Pinpoint the cell where the given text exists, returning its (X, Y) midpoint coordinate. 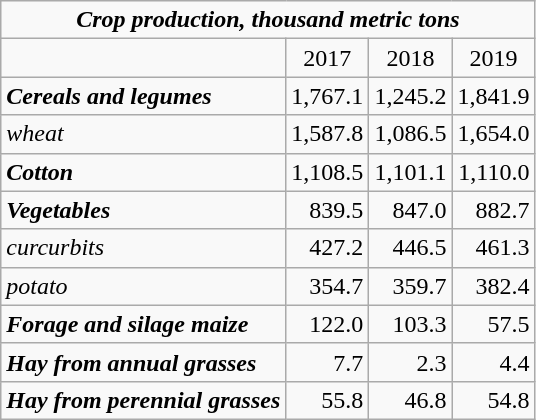
potato (144, 286)
882.7 (494, 210)
2019 (494, 58)
461.3 (494, 248)
46.8 (410, 400)
354.7 (328, 286)
382.4 (494, 286)
7.7 (328, 362)
Hay from annual grasses (144, 362)
Hay from perennial grasses (144, 400)
57.5 (494, 324)
359.7 (410, 286)
122.0 (328, 324)
54.8 (494, 400)
Cotton (144, 172)
427.2 (328, 248)
2017 (328, 58)
1,654.0 (494, 134)
847.0 (410, 210)
Cereals and legumes (144, 96)
1,767.1 (328, 96)
2018 (410, 58)
Crop production, thousand metric tons (268, 20)
1,245.2 (410, 96)
1,108.5 (328, 172)
1,841.9 (494, 96)
1,110.0 (494, 172)
Vegetables (144, 210)
1,587.8 (328, 134)
Forage and silage maize (144, 324)
2.3 (410, 362)
55.8 (328, 400)
1,101.1 (410, 172)
wheat (144, 134)
4.4 (494, 362)
curcurbits (144, 248)
103.3 (410, 324)
446.5 (410, 248)
1,086.5 (410, 134)
839.5 (328, 210)
